Capture the cell that displays the provided text and extract its [x, y] central coordinate. 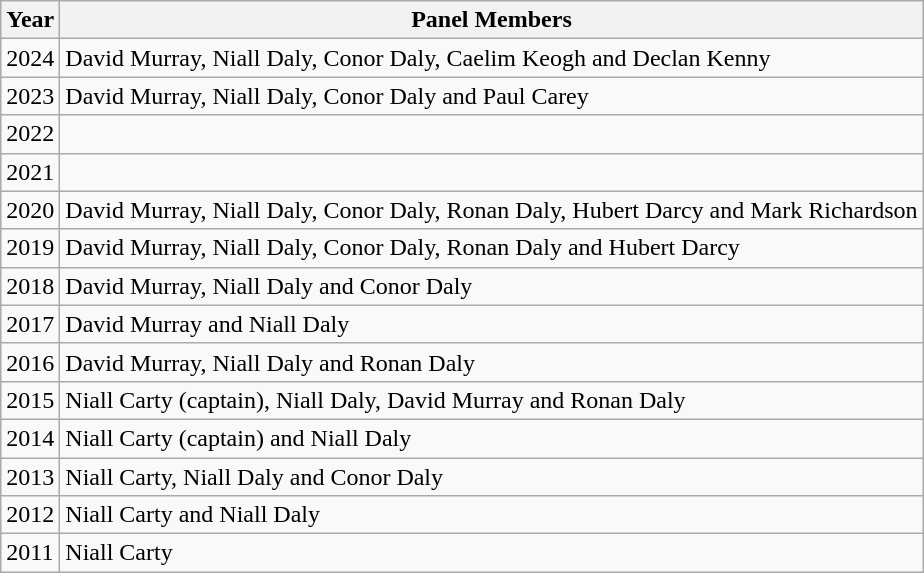
David Murray, Niall Daly, Conor Daly, Caelim Keogh and Declan Kenny [492, 58]
2013 [30, 477]
2014 [30, 438]
2015 [30, 400]
David Murray, Niall Daly, Conor Daly, Ronan Daly and Hubert Darcy [492, 248]
2020 [30, 210]
2022 [30, 134]
2018 [30, 286]
2016 [30, 362]
Panel Members [492, 20]
Year [30, 20]
2021 [30, 172]
David Murray, Niall Daly, Conor Daly, Ronan Daly, Hubert Darcy and Mark Richardson [492, 210]
Niall Carty [492, 553]
2019 [30, 248]
David Murray, Niall Daly, Conor Daly and Paul Carey [492, 96]
David Murray and Niall Daly [492, 324]
2011 [30, 553]
David Murray, Niall Daly and Conor Daly [492, 286]
2024 [30, 58]
2017 [30, 324]
David Murray, Niall Daly and Ronan Daly [492, 362]
2012 [30, 515]
Niall Carty (captain), Niall Daly, David Murray and Ronan Daly [492, 400]
2023 [30, 96]
Niall Carty, Niall Daly and Conor Daly [492, 477]
Niall Carty and Niall Daly [492, 515]
Niall Carty (captain) and Niall Daly [492, 438]
